Determine the (x, y) coordinate at the center of the cell enclosing the given text.  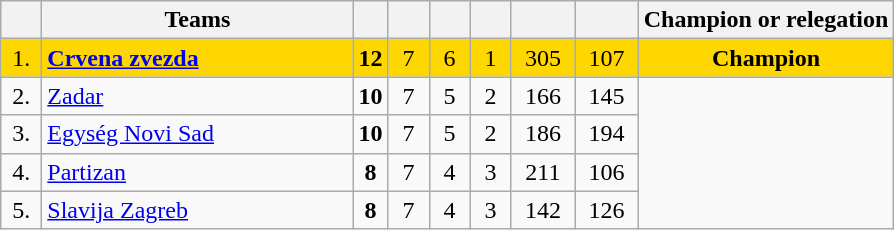
6 (450, 58)
Partizan (198, 172)
186 (543, 134)
Zadar (198, 96)
211 (543, 172)
142 (543, 210)
3. (22, 134)
Teams (198, 20)
12 (370, 58)
5. (22, 210)
Crvena zvezda (198, 58)
Champion or relegation (766, 20)
2. (22, 96)
126 (607, 210)
1. (22, 58)
106 (607, 172)
Slavija Zagreb (198, 210)
Egység Novi Sad (198, 134)
107 (607, 58)
145 (607, 96)
Champion (766, 58)
166 (543, 96)
1 (490, 58)
4. (22, 172)
305 (543, 58)
194 (607, 134)
